From the cell containing the given text, extract its center point as [x, y] coordinate. 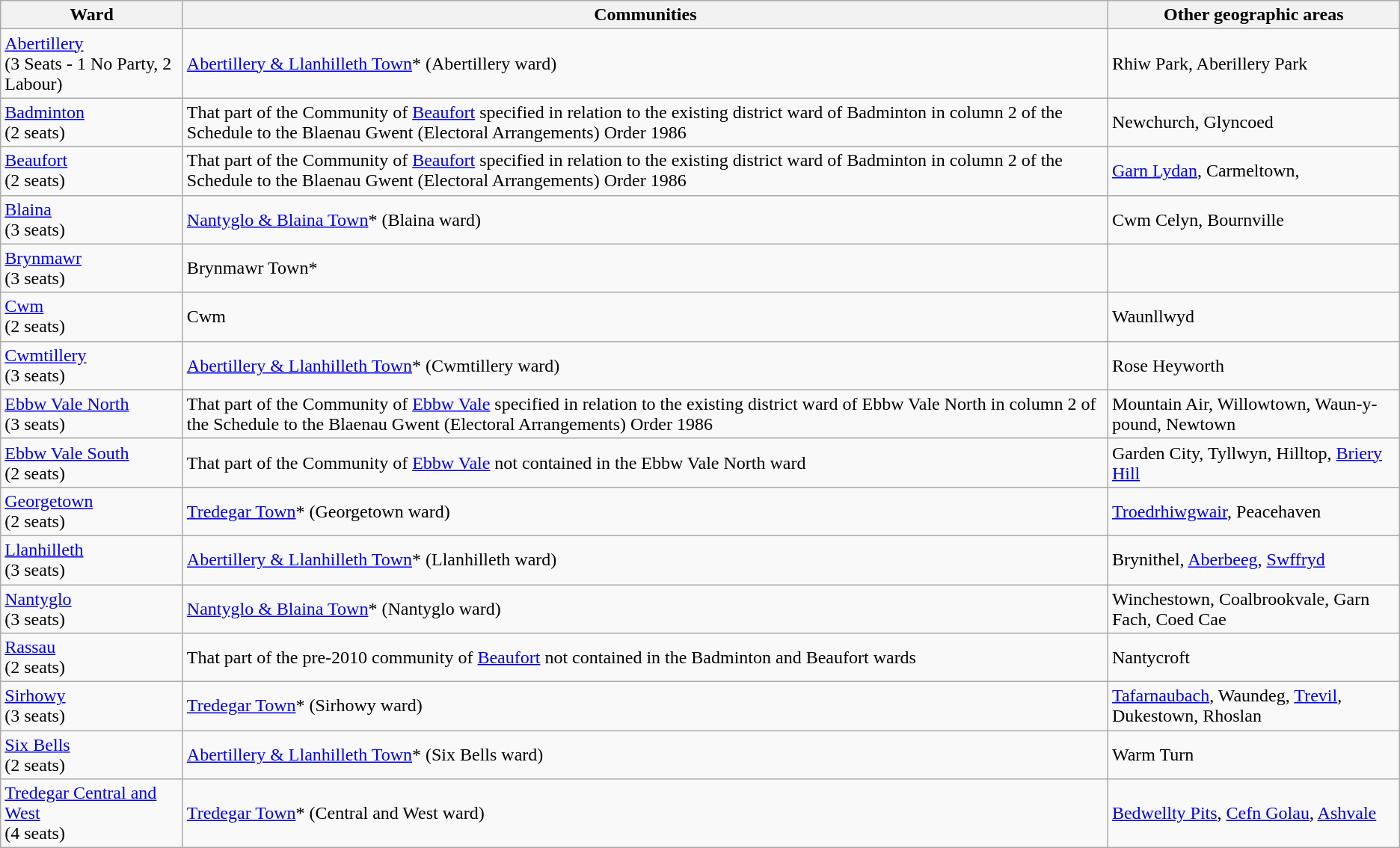
Brynithel, Aberbeeg, Swffryd [1253, 559]
Newchurch, Glyncoed [1253, 123]
Beaufort(2 seats) [92, 170]
Abertillery & Llanhilleth Town* (Abertillery ward) [645, 64]
Tredegar Town* (Sirhowy ward) [645, 706]
Tredegar Town* (Central and West ward) [645, 814]
That part of the pre-2010 community of Beaufort not contained in the Badminton and Beaufort wards [645, 658]
Warm Turn [1253, 755]
Rose Heyworth [1253, 365]
Cwm(2 seats) [92, 317]
Garden City, Tyllwyn, Hilltop, Briery Hill [1253, 462]
Brynmawr(3 seats) [92, 268]
Winchestown, Coalbrookvale, Garn Fach, Coed Cae [1253, 609]
Ward [92, 15]
Ebbw Vale North(3 seats) [92, 414]
Abertillery & Llanhilleth Town* (Llanhilleth ward) [645, 559]
Cwmtillery(3 seats) [92, 365]
Troedrhiwgwair, Peacehaven [1253, 511]
Nantycroft [1253, 658]
Nantyglo & Blaina Town* (Nantyglo ward) [645, 609]
Abertillery & Llanhilleth Town* (Cwmtillery ward) [645, 365]
Abertillery & Llanhilleth Town* (Six Bells ward) [645, 755]
Brynmawr Town* [645, 268]
Blaina(3 seats) [92, 220]
Tafarnaubach, Waundeg, Trevil, Dukestown, Rhoslan [1253, 706]
That part of the Community of Ebbw Vale not contained in the Ebbw Vale North ward [645, 462]
Rassau(2 seats) [92, 658]
Llanhilleth(3 seats) [92, 559]
Tredegar Town* (Georgetown ward) [645, 511]
Garn Lydan, Carmeltown, [1253, 170]
Waunllwyd [1253, 317]
Cwm [645, 317]
Tredegar Central and West(4 seats) [92, 814]
Nantyglo(3 seats) [92, 609]
Abertillery(3 Seats - 1 No Party, 2 Labour) [92, 64]
Other geographic areas [1253, 15]
Mountain Air, Willowtown, Waun-y-pound, Newtown [1253, 414]
Cwm Celyn, Bournville [1253, 220]
Rhiw Park, Aberillery Park [1253, 64]
Bedwellty Pits, Cefn Golau, Ashvale [1253, 814]
Nantyglo & Blaina Town* (Blaina ward) [645, 220]
Ebbw Vale South(2 seats) [92, 462]
Georgetown(2 seats) [92, 511]
Six Bells(2 seats) [92, 755]
Badminton(2 seats) [92, 123]
Sirhowy(3 seats) [92, 706]
Communities [645, 15]
